Capture the cell that displays the provided text and extract its (x, y) central coordinate. 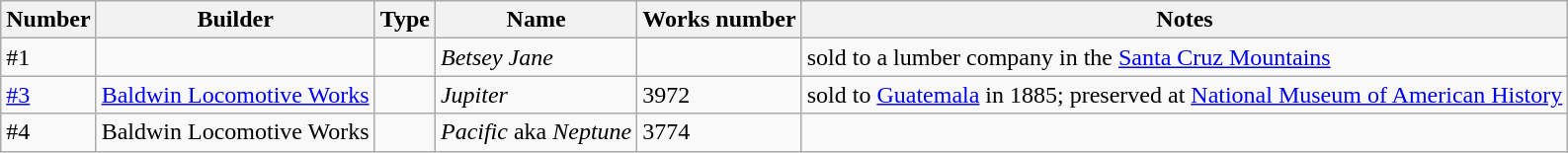
sold to Guatemala in 1885; preserved at National Museum of American History (1185, 95)
#1 (48, 57)
3774 (719, 132)
Works number (719, 20)
sold to a lumber company in the Santa Cruz Mountains (1185, 57)
#3 (48, 95)
Builder (235, 20)
Notes (1185, 20)
Pacific aka Neptune (536, 132)
Type (405, 20)
3972 (719, 95)
Name (536, 20)
Betsey Jane (536, 57)
Number (48, 20)
Jupiter (536, 95)
#4 (48, 132)
